For the text-containing cell, return its midpoint in (X, Y) coordinate format. 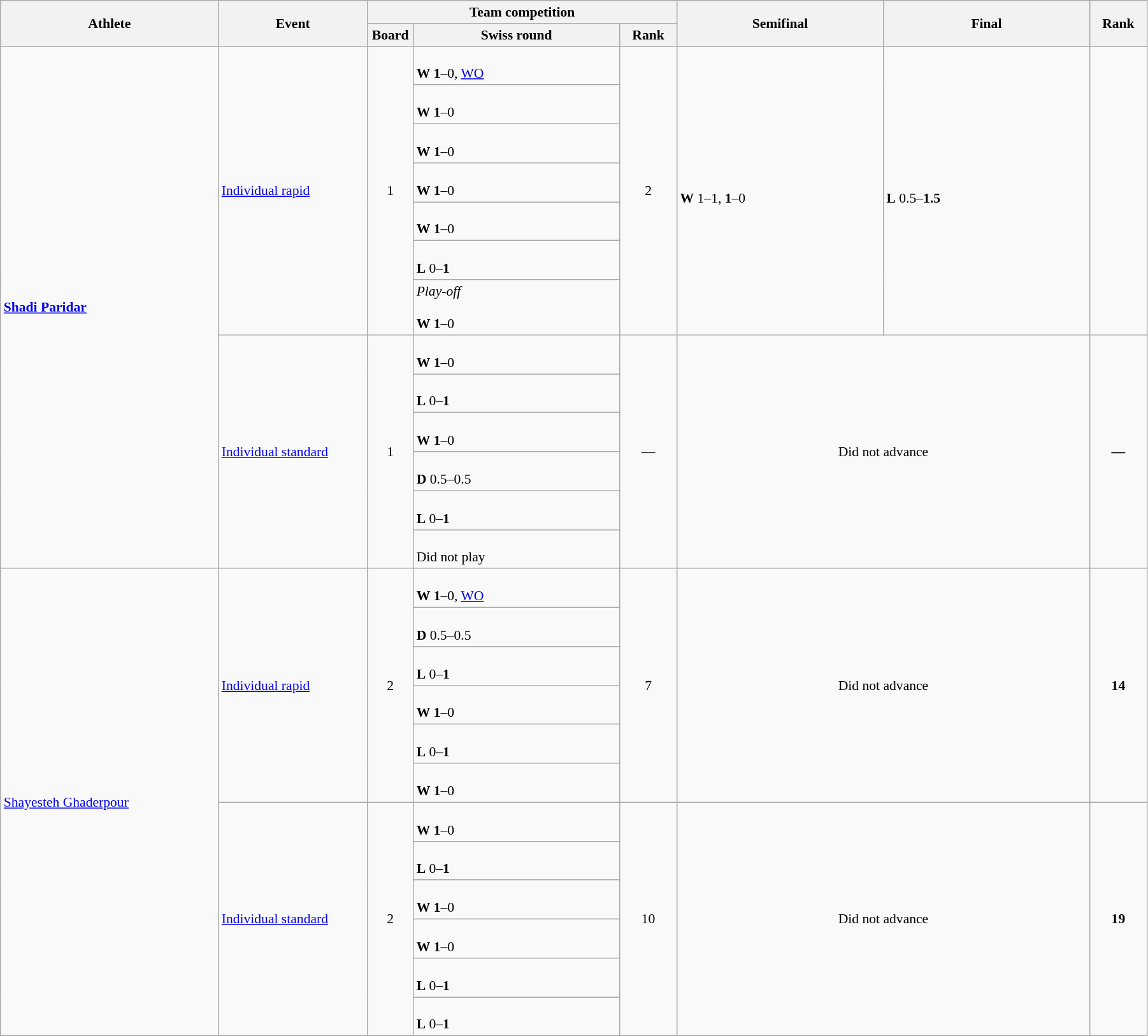
14 (1118, 686)
Final (986, 23)
19 (1118, 919)
Semifinal (780, 23)
Swiss round (517, 35)
Team competition (522, 12)
W 1–1, 1–0 (780, 190)
10 (649, 919)
Board (391, 35)
Athlete (110, 23)
L 0.5–1.5 (986, 190)
Did not play (517, 549)
Play-offW 1–0 (517, 307)
Event (293, 23)
7 (649, 686)
Shadi Paridar (110, 307)
